Return [X, Y] of the center of cell containing provided text 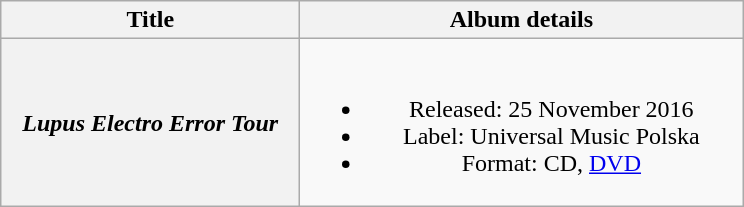
Released: 25 November 2016Label: Universal Music PolskaFormat: CD, DVD [522, 122]
Title [150, 20]
Album details [522, 20]
Lupus Electro Error Tour [150, 122]
